Locate the cell with the specified text and output its [X, Y] center coordinate. 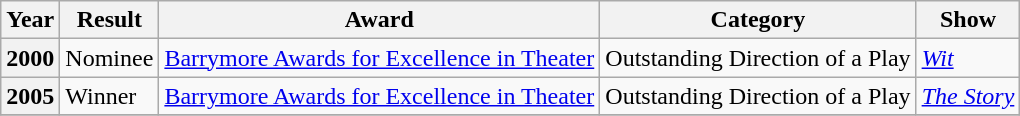
The Story [968, 96]
2005 [30, 96]
Nominee [110, 58]
Award [380, 20]
2000 [30, 58]
Result [110, 20]
Show [968, 20]
Winner [110, 96]
Year [30, 20]
Wit [968, 58]
Category [758, 20]
